Detect which cell encompasses the target text, then output its [x, y] center coordinate. 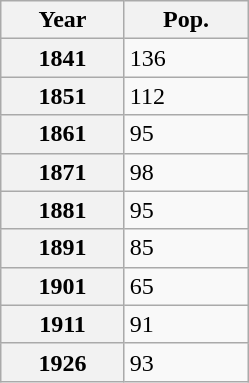
Pop. [186, 20]
1911 [63, 324]
1861 [63, 134]
1891 [63, 248]
1851 [63, 96]
1881 [63, 210]
1841 [63, 58]
1926 [63, 362]
136 [186, 58]
98 [186, 172]
112 [186, 96]
85 [186, 248]
Year [63, 20]
93 [186, 362]
1871 [63, 172]
1901 [63, 286]
65 [186, 286]
91 [186, 324]
